Return the [x, y] coordinate for the center point of the cell that contains the specified text.  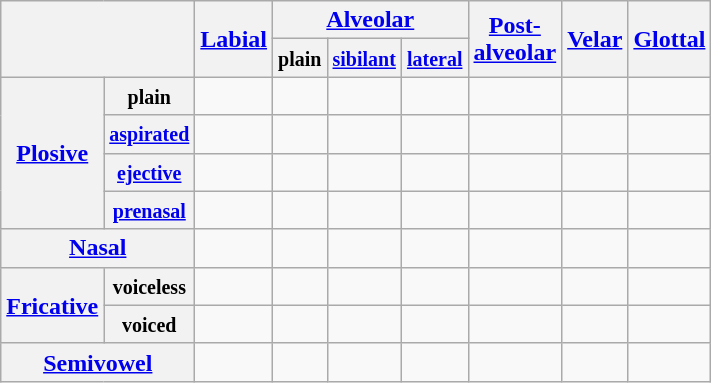
voiced [150, 324]
voiceless [150, 286]
Alveolar [370, 20]
aspirated [150, 134]
Post-alveolar [515, 39]
lateral [434, 58]
Glottal [670, 39]
prenasal [150, 210]
Semivowel [98, 362]
Labial [234, 39]
Nasal [98, 248]
ejective [150, 172]
Plosive [52, 153]
sibilant [364, 58]
Velar [595, 39]
Fricative [52, 305]
